Return the (X, Y) coordinate for the center point of the cell that contains the specified text.  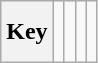
Key (27, 32)
